Locate the cell with the specified text and output its (X, Y) center coordinate. 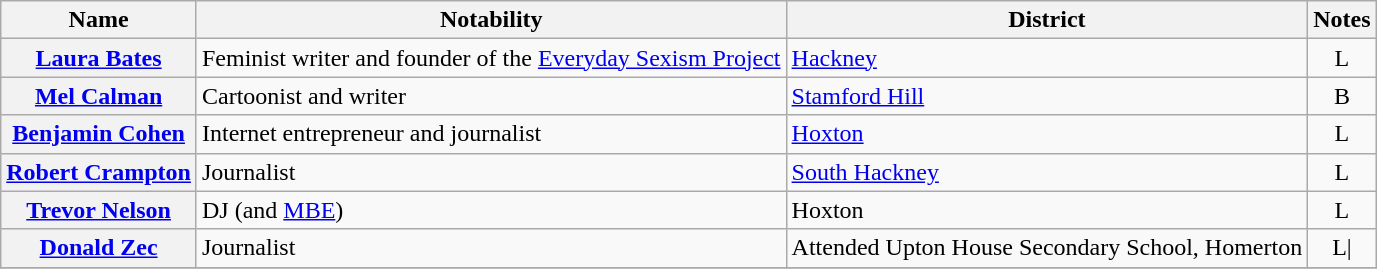
South Hackney (1047, 172)
Notability (491, 20)
Laura Bates (99, 58)
Trevor Nelson (99, 210)
Mel Calman (99, 96)
Benjamin Cohen (99, 134)
Cartoonist and writer (491, 96)
Internet entrepreneur and journalist (491, 134)
Notes (1342, 20)
Feminist writer and founder of the Everyday Sexism Project (491, 58)
B (1342, 96)
Name (99, 20)
Stamford Hill (1047, 96)
Donald Zec (99, 248)
L| (1342, 248)
District (1047, 20)
Attended Upton House Secondary School, Homerton (1047, 248)
DJ (and MBE) (491, 210)
Hackney (1047, 58)
Robert Crampton (99, 172)
